Detect which cell encompasses the target text, then output its [X, Y] center coordinate. 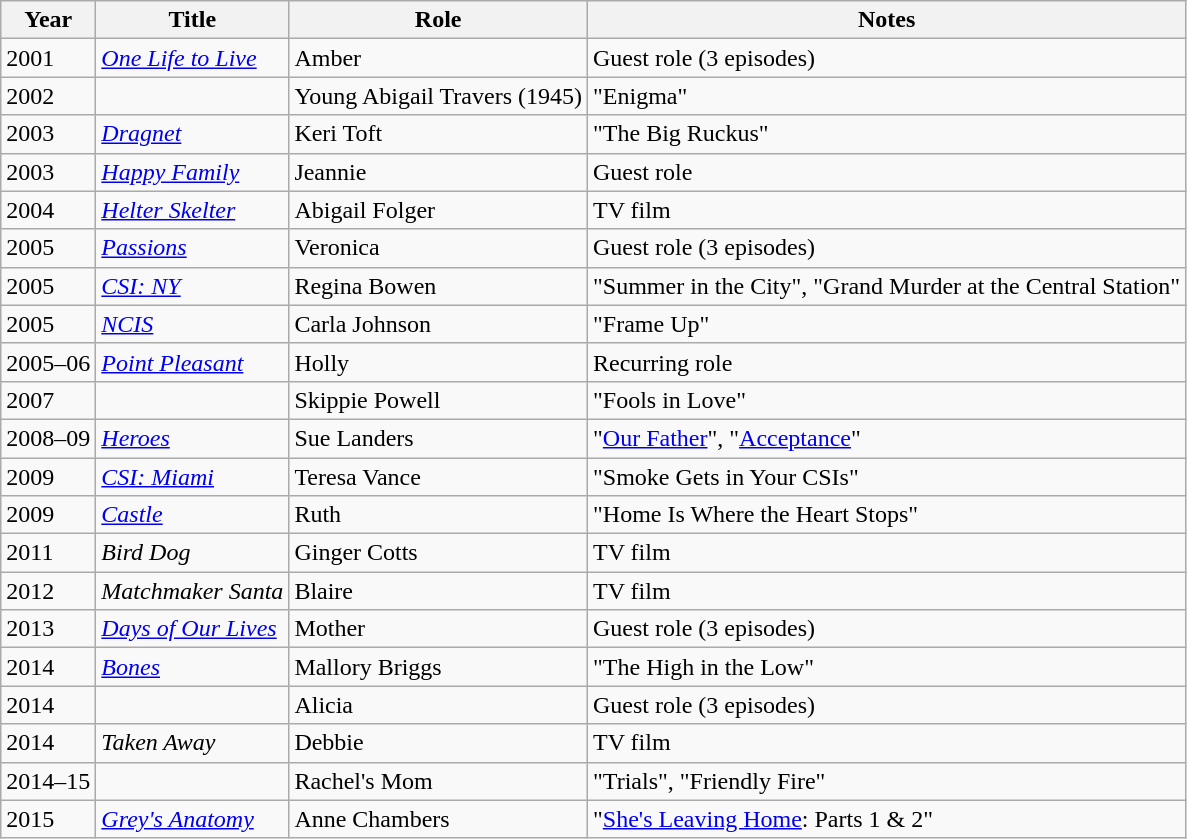
Anne Chambers [438, 819]
Regina Bowen [438, 286]
Carla Johnson [438, 324]
Debbie [438, 743]
2007 [48, 400]
2004 [48, 210]
"Fools in Love" [887, 400]
Alicia [438, 705]
2014–15 [48, 781]
"Our Father", "Acceptance" [887, 438]
Mallory Briggs [438, 667]
Passions [192, 248]
CSI: Miami [192, 477]
2015 [48, 819]
Grey's Anatomy [192, 819]
Young Abigail Travers (1945) [438, 96]
2011 [48, 553]
Bones [192, 667]
Year [48, 20]
Skippie Powell [438, 400]
Days of Our Lives [192, 629]
Title [192, 20]
Taken Away [192, 743]
Ginger Cotts [438, 553]
Notes [887, 20]
Happy Family [192, 172]
Point Pleasant [192, 362]
Rachel's Mom [438, 781]
2013 [48, 629]
Bird Dog [192, 553]
"Trials", "Friendly Fire" [887, 781]
Sue Landers [438, 438]
2002 [48, 96]
"She's Leaving Home: Parts 1 & 2" [887, 819]
"Summer in the City", "Grand Murder at the Central Station" [887, 286]
Castle [192, 515]
Jeannie [438, 172]
Holly [438, 362]
"The Big Ruckus" [887, 134]
2012 [48, 591]
Abigail Folger [438, 210]
2005–06 [48, 362]
Heroes [192, 438]
Teresa Vance [438, 477]
2001 [48, 58]
2008–09 [48, 438]
"Enigma" [887, 96]
Amber [438, 58]
CSI: NY [192, 286]
Guest role [887, 172]
"Home Is Where the Heart Stops" [887, 515]
NCIS [192, 324]
Ruth [438, 515]
One Life to Live [192, 58]
"The High in the Low" [887, 667]
Keri Toft [438, 134]
Dragnet [192, 134]
Matchmaker Santa [192, 591]
Helter Skelter [192, 210]
"Smoke Gets in Your CSIs" [887, 477]
Veronica [438, 248]
Blaire [438, 591]
Recurring role [887, 362]
Mother [438, 629]
Role [438, 20]
"Frame Up" [887, 324]
